For the text-containing cell, return its midpoint in (x, y) coordinate format. 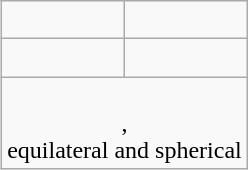
,equilateral and spherical (125, 123)
